Return [X, Y] of the center of cell containing provided text 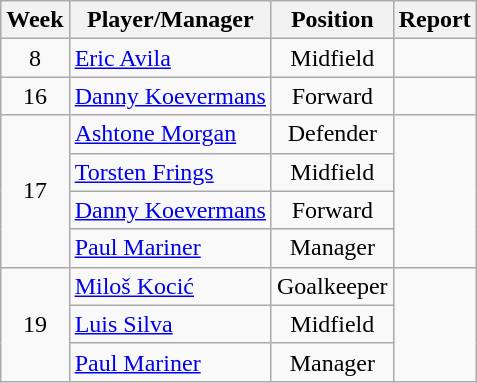
Luis Silva [170, 324]
Position [332, 20]
Torsten Frings [170, 172]
Report [434, 20]
Miloš Kocić [170, 286]
Goalkeeper [332, 286]
Ashtone Morgan [170, 134]
Player/Manager [170, 20]
19 [35, 324]
16 [35, 96]
Eric Avila [170, 58]
Defender [332, 134]
17 [35, 191]
8 [35, 58]
Week [35, 20]
